Extract the [X, Y] coordinate from the center of the cell holding the provided text.  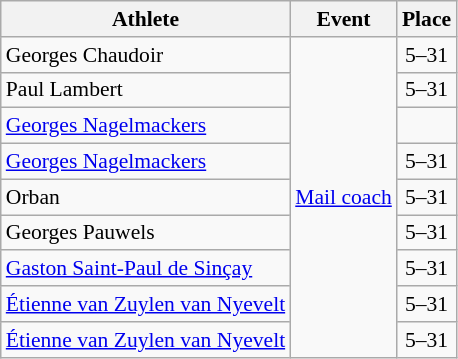
Athlete [146, 19]
Georges Chaudoir [146, 55]
Event [344, 19]
Gaston Saint-Paul de Sinçay [146, 269]
Mail coach [344, 198]
Georges Pauwels [146, 233]
Orban [146, 197]
Paul Lambert [146, 90]
Place [426, 19]
